For the text-containing cell, return its midpoint in (x, y) coordinate format. 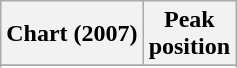
Chart (2007) (72, 34)
Peakposition (189, 34)
